Pinpoint the cell where the given text exists, returning its [X, Y] midpoint coordinate. 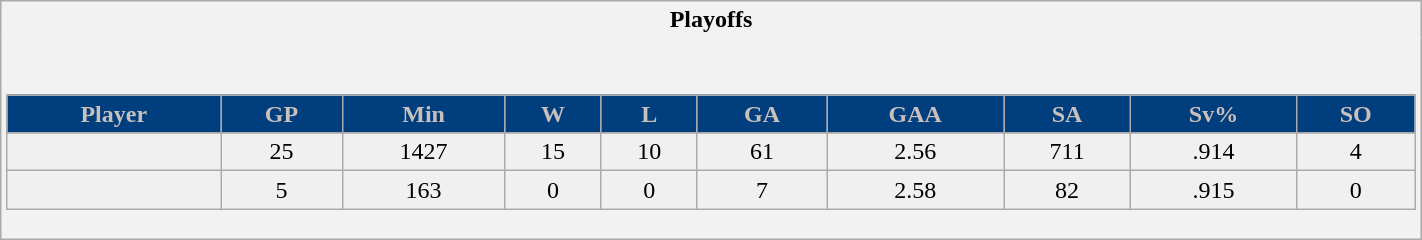
GAA [916, 114]
2.58 [916, 190]
Sv% [1214, 114]
5 [281, 190]
Min [423, 114]
SO [1356, 114]
.914 [1214, 152]
4 [1356, 152]
L [649, 114]
15 [553, 152]
25 [281, 152]
Player [114, 114]
163 [423, 190]
82 [1068, 190]
10 [649, 152]
61 [762, 152]
1427 [423, 152]
Player GP Min W L GA GAA SA Sv% SO 25 1427 15 10 61 2.56 711 .914 4 5 163 0 0 7 2.58 82 .915 0 [711, 138]
GP [281, 114]
7 [762, 190]
W [553, 114]
711 [1068, 152]
SA [1068, 114]
Playoffs [711, 20]
.915 [1214, 190]
GA [762, 114]
2.56 [916, 152]
